Output the [x, y] coordinate of the center of the cell containing the given text.  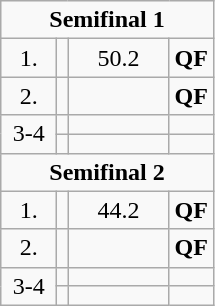
Semifinal 1 [108, 20]
44.2 [118, 210]
50.2 [118, 58]
Semifinal 2 [108, 172]
